Extract the (X, Y) coordinate from the center of the cell holding the provided text.  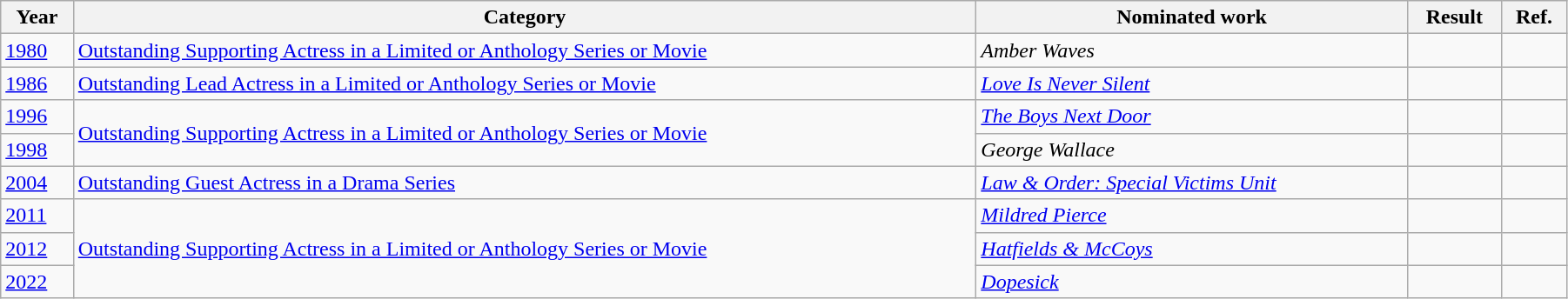
Outstanding Guest Actress in a Drama Series (525, 183)
1998 (37, 149)
Amber Waves (1192, 50)
2022 (37, 282)
Result (1454, 17)
2004 (37, 183)
1996 (37, 116)
1986 (37, 83)
Ref. (1533, 17)
Outstanding Lead Actress in a Limited or Anthology Series or Movie (525, 83)
2012 (37, 249)
Dopesick (1192, 282)
Year (37, 17)
Hatfields & McCoys (1192, 249)
Category (525, 17)
Love Is Never Silent (1192, 83)
Law & Order: Special Victims Unit (1192, 183)
George Wallace (1192, 149)
2011 (37, 216)
1980 (37, 50)
The Boys Next Door (1192, 116)
Nominated work (1192, 17)
Mildred Pierce (1192, 216)
